Provide the [x, y] coordinate of the cell's center where the given text is located.  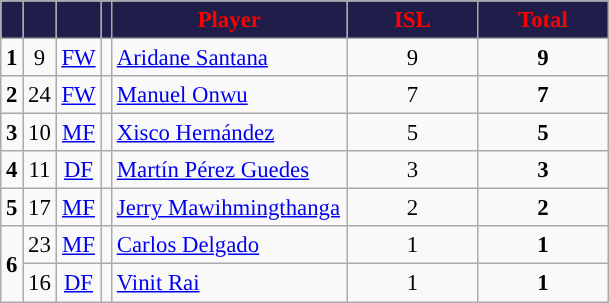
11 [40, 170]
17 [40, 208]
6 [12, 264]
Xisco Hernández [229, 133]
Total [544, 20]
23 [40, 245]
Jerry Mawihmingthanga [229, 208]
Martín Pérez Guedes [229, 170]
24 [40, 95]
10 [40, 133]
Aridane Santana [229, 58]
Vinit Rai [229, 283]
ISL [412, 20]
Player [229, 20]
16 [40, 283]
4 [12, 170]
Carlos Delgado [229, 245]
Manuel Onwu [229, 95]
